From the cell containing the given text, extract its center point as [x, y] coordinate. 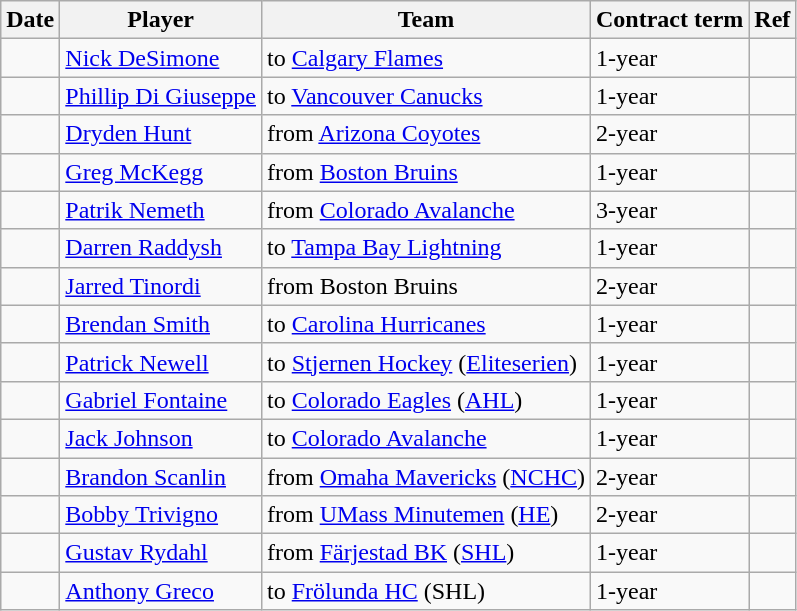
Brendan Smith [161, 324]
Gabriel Fontaine [161, 400]
to Calgary Flames [426, 58]
Darren Raddysh [161, 248]
from UMass Minutemen (HE) [426, 515]
to Tampa Bay Lightning [426, 248]
from Omaha Mavericks (NCHC) [426, 477]
Contract term [670, 20]
Bobby Trivigno [161, 515]
from Färjestad BK (SHL) [426, 553]
Anthony Greco [161, 591]
Brandon Scanlin [161, 477]
to Carolina Hurricanes [426, 324]
Gustav Rydahl [161, 553]
to Vancouver Canucks [426, 96]
Patrik Nemeth [161, 210]
Phillip Di Giuseppe [161, 96]
3-year [670, 210]
Nick DeSimone [161, 58]
Team [426, 20]
Patrick Newell [161, 362]
Ref [772, 20]
Greg McKegg [161, 172]
from Arizona Coyotes [426, 134]
Dryden Hunt [161, 134]
Date [30, 20]
to Colorado Eagles (AHL) [426, 400]
Jarred Tinordi [161, 286]
Jack Johnson [161, 438]
from Colorado Avalanche [426, 210]
to Colorado Avalanche [426, 438]
to Stjernen Hockey (Eliteserien) [426, 362]
Player [161, 20]
to Frölunda HC (SHL) [426, 591]
